Capture the cell that displays the provided text and extract its [X, Y] central coordinate. 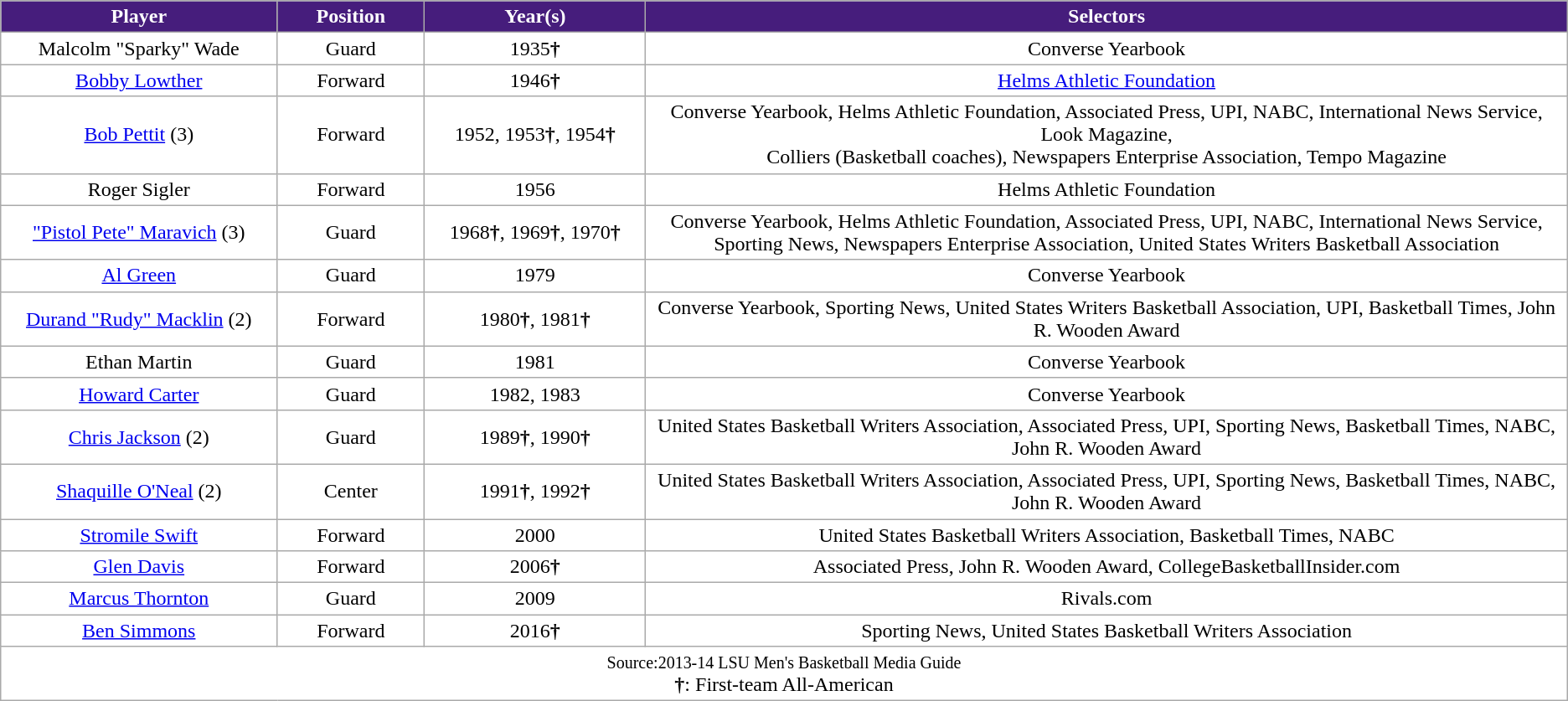
Converse Yearbook, Sporting News, United States Writers Basketball Association, UPI, Basketball Times, John R. Wooden Award [1106, 318]
2006† [535, 567]
Source:2013-14 LSU Men's Basketball Media Guide †: First-team All-American [784, 673]
1968†, 1969†, 1970† [535, 233]
Center [351, 491]
Associated Press, John R. Wooden Award, CollegeBasketballInsider.com [1106, 567]
Player [139, 17]
Shaquille O'Neal (2) [139, 491]
1935† [535, 49]
Malcolm "Sparky" Wade [139, 49]
1946† [535, 80]
Rivals.com [1106, 599]
1989†, 1990† [535, 437]
Roger Sigler [139, 189]
Glen Davis [139, 567]
Position [351, 17]
Marcus Thornton [139, 599]
Howard Carter [139, 394]
Chris Jackson (2) [139, 437]
1981 [535, 362]
Year(s) [535, 17]
Selectors [1106, 17]
1980†, 1981† [535, 318]
1956 [535, 189]
Bobby Lowther [139, 80]
2000 [535, 535]
1952, 1953†, 1954† [535, 135]
1982, 1983 [535, 394]
Sporting News, United States Basketball Writers Association [1106, 631]
"Pistol Pete" Maravich (3) [139, 233]
1979 [535, 276]
United States Basketball Writers Association, Basketball Times, NABC [1106, 535]
Stromile Swift [139, 535]
Ethan Martin [139, 362]
Al Green [139, 276]
Durand "Rudy" Macklin (2) [139, 318]
Bob Pettit (3) [139, 135]
1991†, 1992† [535, 491]
2016† [535, 631]
2009 [535, 599]
Ben Simmons [139, 631]
